Identify which cell holds the provided text, then report its (X, Y) central coordinate. 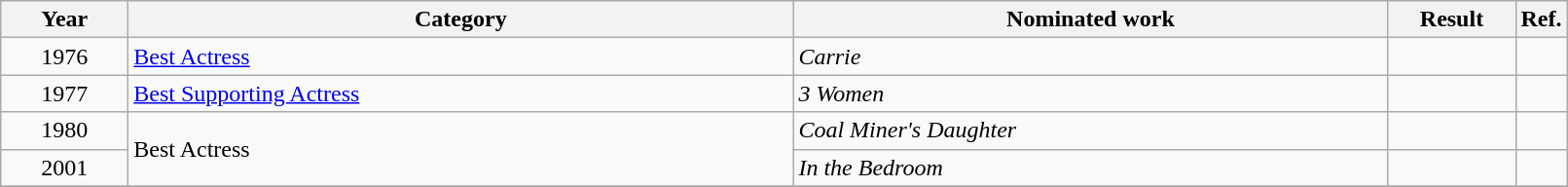
3 Women (1090, 93)
Nominated work (1090, 19)
In the Bedroom (1090, 168)
1976 (64, 56)
Ref. (1542, 19)
Coal Miner's Daughter (1090, 131)
Result (1452, 19)
Category (461, 19)
Best Supporting Actress (461, 93)
1977 (64, 93)
2001 (64, 168)
Year (64, 19)
1980 (64, 131)
Carrie (1090, 56)
